Output the [x, y] coordinate of the center of the cell containing the given text.  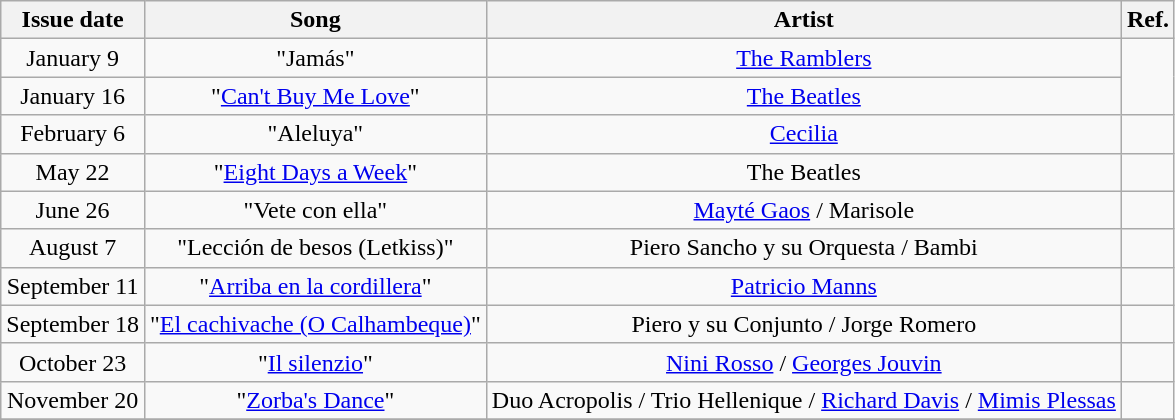
May 22 [73, 172]
"Zorba's Dance" [315, 400]
"Jamás" [315, 58]
Nini Rosso / Georges Jouvin [804, 362]
Patricio Manns [804, 286]
Piero Sancho y su Orquesta / Bambi [804, 248]
Song [315, 20]
February 6 [73, 134]
"Eight Days a Week" [315, 172]
September 18 [73, 324]
Piero y su Conjunto / Jorge Romero [804, 324]
Cecilia [804, 134]
October 23 [73, 362]
The Ramblers [804, 58]
"Arriba en la cordillera" [315, 286]
"Il silenzio" [315, 362]
September 11 [73, 286]
August 7 [73, 248]
"Lección de besos (Letkiss)" [315, 248]
Ref. [1148, 20]
June 26 [73, 210]
Mayté Gaos / Marisole [804, 210]
"Can't Buy Me Love" [315, 96]
January 16 [73, 96]
"Vete con ella" [315, 210]
January 9 [73, 58]
Issue date [73, 20]
November 20 [73, 400]
"Aleluya" [315, 134]
Artist [804, 20]
"El cachivache (O Calhambeque)" [315, 324]
Duo Acropolis / Trio Hellenique / Richard Davis / Mimis Plessas [804, 400]
